Extract the [x, y] coordinate from the center of the cell holding the provided text.  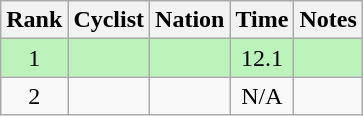
Nation [190, 20]
Rank [34, 20]
Cyclist [109, 20]
12.1 [262, 58]
Time [262, 20]
Notes [328, 20]
1 [34, 58]
2 [34, 96]
N/A [262, 96]
